Determine the (x, y) coordinate at the center of the cell enclosing the given text.  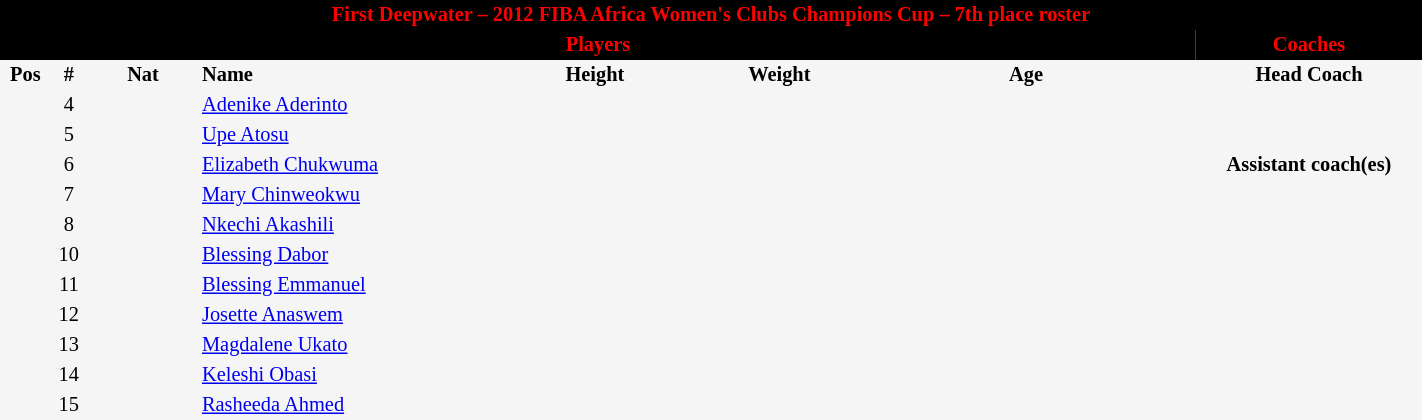
Name (343, 75)
11 (69, 285)
Age (1026, 75)
13 (69, 345)
First Deepwater – 2012 FIBA Africa Women's Clubs Champions Cup – 7th place roster (711, 15)
Blessing Dabor (343, 255)
Head Coach (1309, 75)
Upe Atosu (343, 135)
Height (595, 75)
Assistant coach(es) (1309, 165)
Adenike Aderinto (343, 105)
4 (69, 105)
12 (69, 315)
14 (69, 375)
6 (69, 165)
Players (598, 45)
15 (69, 405)
10 (69, 255)
Elizabeth Chukwuma (343, 165)
Nkechi Akashili (343, 225)
Mary Chinweokwu (343, 195)
Magdalene Ukato (343, 345)
7 (69, 195)
Rasheeda Ahmed (343, 405)
Josette Anaswem (343, 315)
Weight (780, 75)
Coaches (1309, 45)
8 (69, 225)
5 (69, 135)
# (69, 75)
Pos (26, 75)
Blessing Emmanuel (343, 285)
Nat (143, 75)
Keleshi Obasi (343, 375)
